Extract the (x, y) coordinate from the center of the cell holding the provided text.  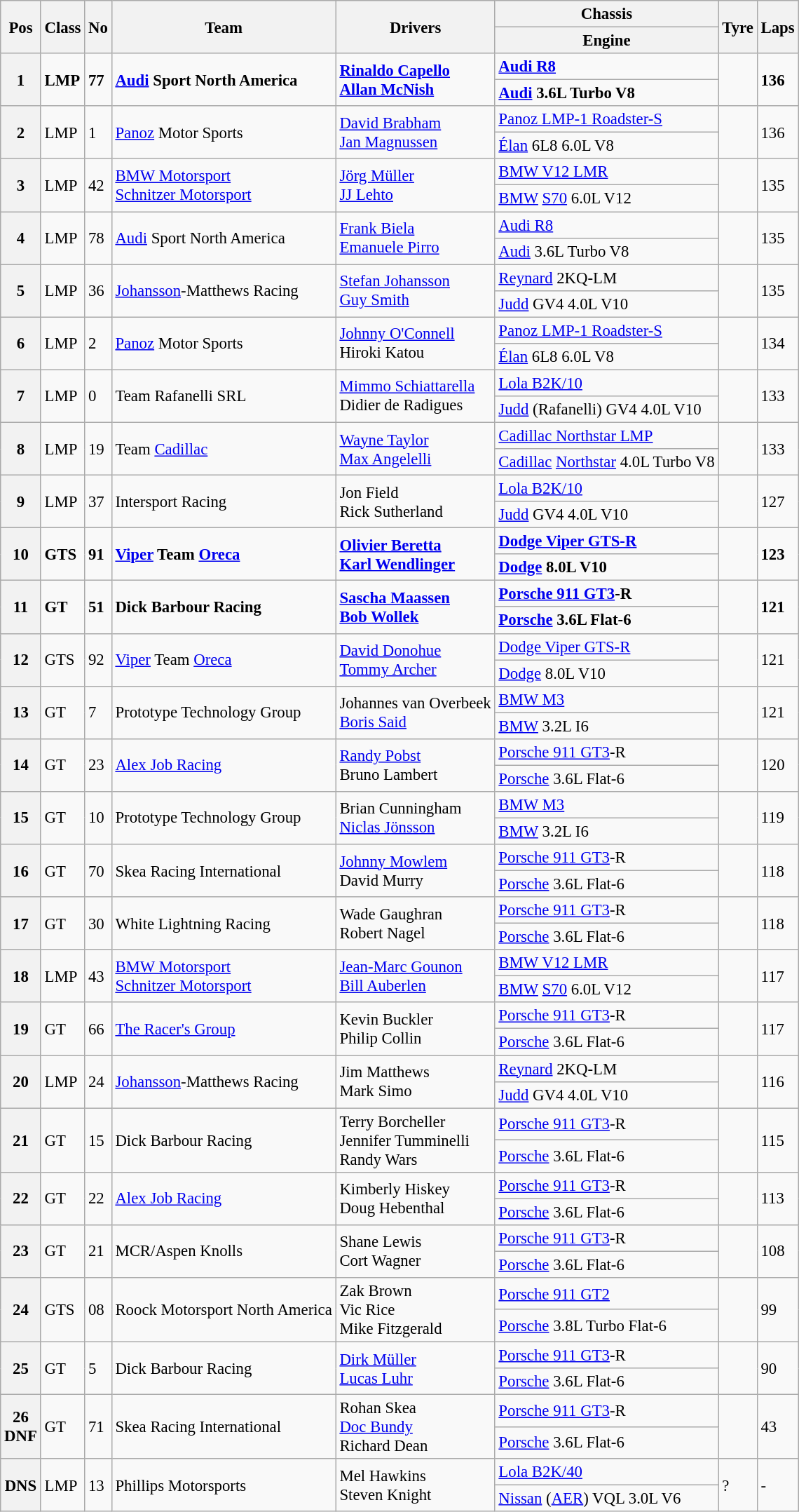
120 (778, 766)
0 (98, 396)
White Lightning Racing (224, 923)
3 (21, 185)
Roock Motorsport North America (224, 1310)
Jim Matthews Mark Simo (415, 1081)
9 (21, 502)
Brian Cunningham Niclas Jönsson (415, 818)
Rohan Skea Doc Bundy Richard Dean (415, 1427)
92 (98, 659)
108 (778, 1251)
Cadillac Northstar LMP (607, 436)
Johnny Mowlem David Murry (415, 871)
Randy Pobst Bruno Lambert (415, 766)
Johannes van Overbeek Boris Said (415, 713)
Wayne Taylor Max Angelelli (415, 449)
12 (21, 659)
Drivers (415, 27)
42 (98, 185)
77 (98, 80)
Kimberly Hiskey Doug Hebenthal (415, 1198)
08 (98, 1310)
30 (98, 923)
Frank Biela Emanuele Pirro (415, 238)
18 (21, 976)
Mimmo Schiattarella Didier de Radigues (415, 396)
Judd (Rafanelli) GV4 4.0L V10 (607, 410)
20 (21, 1081)
70 (98, 871)
Nissan (AER) VQL 3.0L V6 (607, 1499)
4 (21, 238)
11 (21, 607)
Team (224, 27)
- (778, 1485)
Intersport Racing (224, 502)
Porsche 911 GT2 (607, 1294)
Johnny O'Connell Hiroki Katou (415, 344)
Zak Brown Vic Rice Mike Fitzgerald (415, 1310)
119 (778, 818)
66 (98, 1030)
DNS (21, 1485)
Jon Field Rick Sutherland (415, 502)
Lola B2K/40 (607, 1472)
90 (778, 1368)
26DNF (21, 1427)
99 (778, 1310)
14 (21, 766)
Rinaldo Capello Allan McNish (415, 80)
David Brabham Jan Magnussen (415, 132)
Laps (778, 27)
MCR/Aspen Knolls (224, 1251)
Mel Hawkins Steven Knight (415, 1485)
37 (98, 502)
Jörg Müller JJ Lehto (415, 185)
The Racer's Group (224, 1030)
Tyre (737, 27)
Sascha Maassen Bob Wollek (415, 607)
Team Rafanelli SRL (224, 396)
36 (98, 290)
91 (98, 554)
Shane Lewis Cort Wagner (415, 1251)
Terry Borcheller Jennifer Tumminelli Randy Wars (415, 1140)
Team Cadillac (224, 449)
Dirk Müller Lucas Luhr (415, 1368)
Class (63, 27)
51 (98, 607)
Jean-Marc Gounon Bill Auberlen (415, 976)
Chassis (607, 14)
Phillips Motorsports (224, 1485)
Porsche 3.8L Turbo Flat-6 (607, 1326)
78 (98, 238)
115 (778, 1140)
Pos (21, 27)
? (737, 1485)
Stefan Johansson Guy Smith (415, 290)
8 (21, 449)
Kevin Buckler Philip Collin (415, 1030)
71 (98, 1427)
David Donohue Tommy Archer (415, 659)
Wade Gaughran Robert Nagel (415, 923)
17 (21, 923)
113 (778, 1198)
Engine (607, 41)
16 (21, 871)
123 (778, 554)
116 (778, 1081)
25 (21, 1368)
134 (778, 344)
6 (21, 344)
Cadillac Northstar 4.0L Turbo V8 (607, 462)
No (98, 27)
127 (778, 502)
Olivier Beretta Karl Wendlinger (415, 554)
